From the cell containing the given text, extract its center point as [x, y] coordinate. 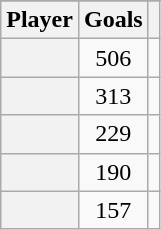
Goals [113, 20]
229 [113, 134]
157 [113, 210]
190 [113, 172]
Player [40, 20]
506 [113, 58]
313 [113, 96]
